Search for the cell housing the specified text and yield its [X, Y] center coordinate. 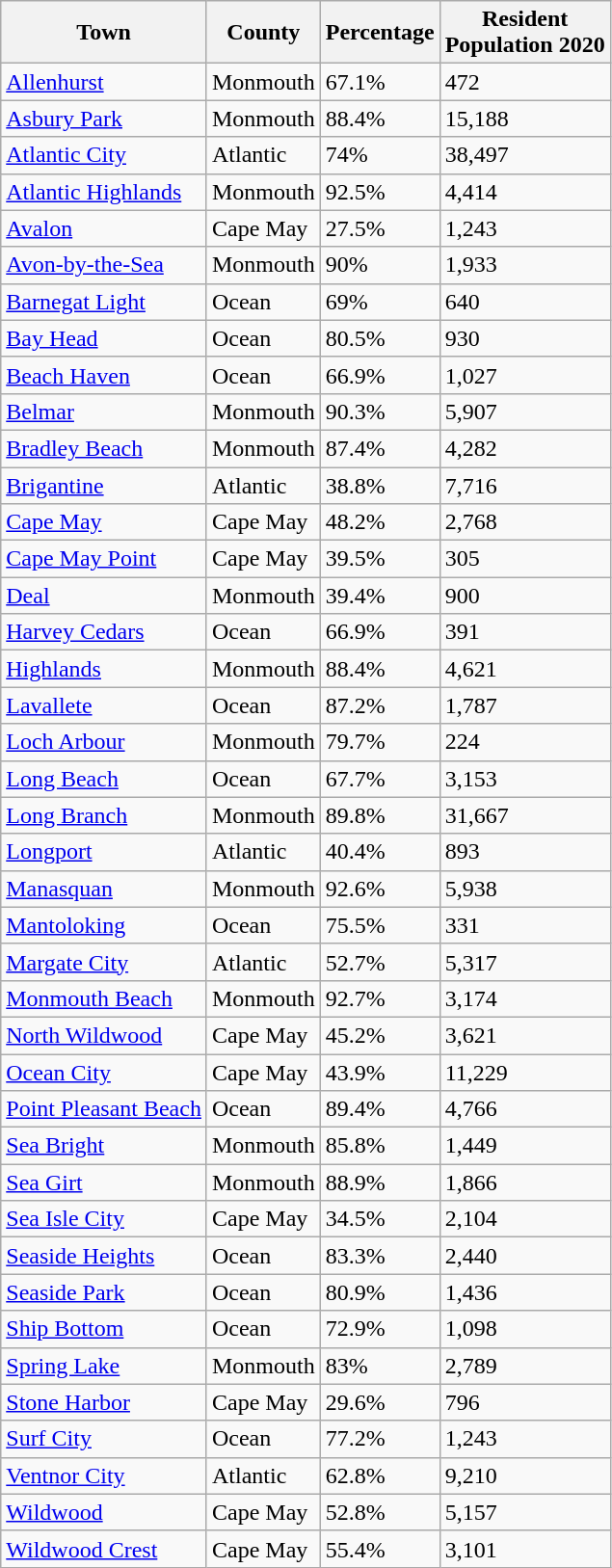
80.5% [380, 338]
43.9% [380, 1073]
4,414 [524, 192]
29.6% [380, 1402]
Ventnor City [104, 1475]
Wildwood [104, 1512]
74% [380, 155]
55.4% [380, 1549]
Sea Girt [104, 1183]
5,907 [524, 412]
Cape May Point [104, 559]
Atlantic Highlands [104, 192]
79.7% [380, 742]
3,153 [524, 779]
1,787 [524, 705]
391 [524, 632]
Point Pleasant Beach [104, 1109]
3,174 [524, 998]
Surf City [104, 1439]
4,621 [524, 669]
Spring Lake [104, 1366]
796 [524, 1402]
Allenhurst [104, 82]
Percentage [380, 33]
Atlantic City [104, 155]
4,282 [524, 448]
5,317 [524, 962]
11,229 [524, 1073]
2,104 [524, 1219]
89.4% [380, 1109]
39.5% [380, 559]
3,101 [524, 1549]
472 [524, 82]
34.5% [380, 1219]
County [263, 33]
Ocean City [104, 1073]
31,667 [524, 815]
Long Branch [104, 815]
52.7% [380, 962]
Avon-by-the-Sea [104, 265]
Beach Haven [104, 375]
Margate City [104, 962]
Barnegat Light [104, 302]
Bradley Beach [104, 448]
72.9% [380, 1329]
Asbury Park [104, 119]
Lavallete [104, 705]
Longport [104, 852]
87.4% [380, 448]
Highlands [104, 669]
640 [524, 302]
52.8% [380, 1512]
900 [524, 596]
305 [524, 559]
92.5% [380, 192]
38,497 [524, 155]
Harvey Cedars [104, 632]
1,449 [524, 1146]
67.7% [380, 779]
83% [380, 1366]
67.1% [380, 82]
87.2% [380, 705]
Wildwood Crest [104, 1549]
Seaside Park [104, 1292]
5,938 [524, 889]
75.5% [380, 925]
9,210 [524, 1475]
ResidentPopulation 2020 [524, 33]
83.3% [380, 1256]
Mantoloking [104, 925]
Sea Bright [104, 1146]
Stone Harbor [104, 1402]
331 [524, 925]
89.8% [380, 815]
1,098 [524, 1329]
1,933 [524, 265]
Sea Isle City [104, 1219]
3,621 [524, 1035]
4,766 [524, 1109]
Loch Arbour [104, 742]
38.8% [380, 485]
85.8% [380, 1146]
930 [524, 338]
62.8% [380, 1475]
1,866 [524, 1183]
Seaside Heights [104, 1256]
40.4% [380, 852]
48.2% [380, 522]
Belmar [104, 412]
1,027 [524, 375]
224 [524, 742]
Avalon [104, 228]
Bay Head [104, 338]
Long Beach [104, 779]
2,789 [524, 1366]
Manasquan [104, 889]
15,188 [524, 119]
27.5% [380, 228]
Brigantine [104, 485]
2,768 [524, 522]
92.7% [380, 998]
893 [524, 852]
Monmouth Beach [104, 998]
7,716 [524, 485]
Deal [104, 596]
North Wildwood [104, 1035]
45.2% [380, 1035]
39.4% [380, 596]
92.6% [380, 889]
Ship Bottom [104, 1329]
1,436 [524, 1292]
90.3% [380, 412]
90% [380, 265]
77.2% [380, 1439]
Town [104, 33]
88.9% [380, 1183]
80.9% [380, 1292]
2,440 [524, 1256]
5,157 [524, 1512]
69% [380, 302]
